Extract the [x, y] coordinate from the center of the cell holding the provided text.  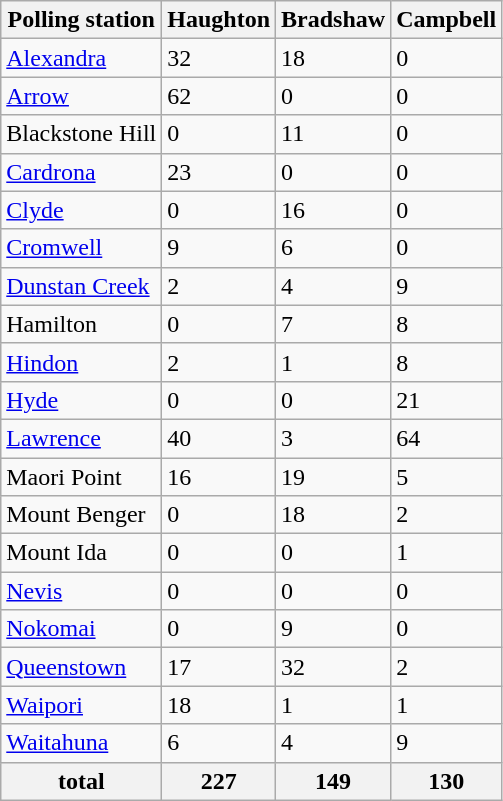
Hamilton [82, 324]
Mount Ida [82, 553]
Nokomai [82, 629]
Hyde [82, 400]
Waipori [82, 705]
total [82, 781]
21 [446, 400]
Cardrona [82, 172]
Mount Benger [82, 515]
Dunstan Creek [82, 286]
Blackstone Hill [82, 134]
Bradshaw [334, 20]
Maori Point [82, 477]
19 [334, 477]
Lawrence [82, 438]
Arrow [82, 96]
3 [334, 438]
7 [334, 324]
23 [219, 172]
11 [334, 134]
5 [446, 477]
Clyde [82, 210]
Campbell [446, 20]
Queenstown [82, 667]
Cromwell [82, 248]
227 [219, 781]
17 [219, 667]
Hindon [82, 362]
Waitahuna [82, 743]
Nevis [82, 591]
130 [446, 781]
62 [219, 96]
64 [446, 438]
Alexandra [82, 58]
40 [219, 438]
Haughton [219, 20]
149 [334, 781]
Polling station [82, 20]
